Provide the (X, Y) coordinate of the cell's center where the given text is located.  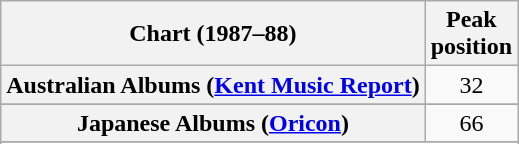
Japanese Albums (Oricon) (213, 123)
Chart (1987–88) (213, 34)
66 (471, 123)
Peakposition (471, 34)
Australian Albums (Kent Music Report) (213, 85)
32 (471, 85)
